Determine the [X, Y] coordinate at the center of the cell enclosing the given text.  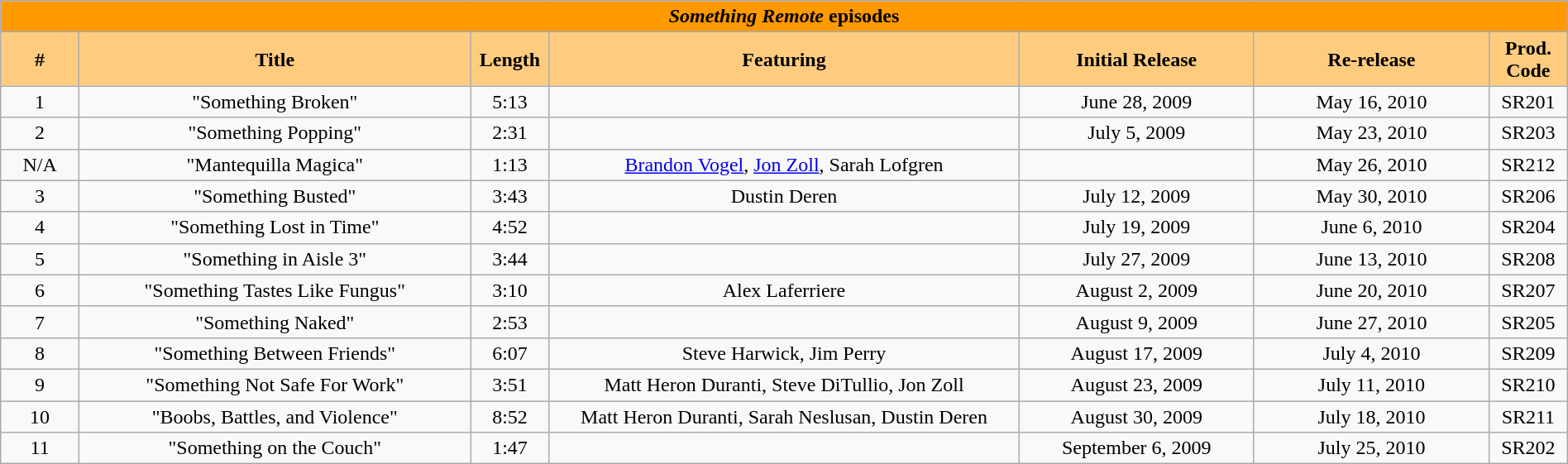
1:47 [509, 448]
Dustin Deren [784, 196]
8:52 [509, 416]
9 [40, 385]
August 23, 2009 [1136, 385]
6 [40, 290]
July 12, 2009 [1136, 196]
"Something Broken" [275, 102]
"Something Tastes Like Fungus" [275, 290]
July 4, 2010 [1371, 353]
May 26, 2010 [1371, 165]
10 [40, 416]
Length [509, 60]
3:44 [509, 259]
Brandon Vogel, Jon Zoll, Sarah Lofgren [784, 165]
August 30, 2009 [1136, 416]
"Something Naked" [275, 322]
"Something Not Safe For Work" [275, 385]
3:51 [509, 385]
# [40, 60]
"Something Busted" [275, 196]
June 13, 2010 [1371, 259]
SR203 [1528, 133]
July 27, 2009 [1136, 259]
July 18, 2010 [1371, 416]
July 19, 2009 [1136, 227]
SR212 [1528, 165]
SR204 [1528, 227]
11 [40, 448]
SR211 [1528, 416]
September 6, 2009 [1136, 448]
3:10 [509, 290]
"Something on the Couch" [275, 448]
Initial Release [1136, 60]
July 5, 2009 [1136, 133]
Matt Heron Duranti, Sarah Neslusan, Dustin Deren [784, 416]
SR205 [1528, 322]
5:13 [509, 102]
4 [40, 227]
May 23, 2010 [1371, 133]
Something Remote episodes [784, 17]
"Something in Aisle 3" [275, 259]
Alex Laferriere [784, 290]
2:53 [509, 322]
July 25, 2010 [1371, 448]
6:07 [509, 353]
1:13 [509, 165]
3:43 [509, 196]
SR208 [1528, 259]
SR202 [1528, 448]
June 27, 2010 [1371, 322]
August 17, 2009 [1136, 353]
Featuring [784, 60]
N/A [40, 165]
Steve Harwick, Jim Perry [784, 353]
8 [40, 353]
SR209 [1528, 353]
June 20, 2010 [1371, 290]
Matt Heron Duranti, Steve DiTullio, Jon Zoll [784, 385]
August 9, 2009 [1136, 322]
June 28, 2009 [1136, 102]
2 [40, 133]
SR207 [1528, 290]
Title [275, 60]
SR210 [1528, 385]
"Something Between Friends" [275, 353]
August 2, 2009 [1136, 290]
May 16, 2010 [1371, 102]
July 11, 2010 [1371, 385]
"Something Lost in Time" [275, 227]
"Boobs, Battles, and Violence" [275, 416]
3 [40, 196]
May 30, 2010 [1371, 196]
4:52 [509, 227]
SR206 [1528, 196]
5 [40, 259]
1 [40, 102]
SR201 [1528, 102]
"Something Popping" [275, 133]
"Mantequilla Magica" [275, 165]
2:31 [509, 133]
Re-release [1371, 60]
Prod. Code [1528, 60]
June 6, 2010 [1371, 227]
7 [40, 322]
